Output the [x, y] coordinate of the center of the cell containing the given text.  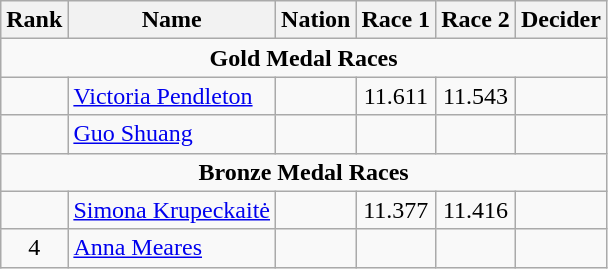
Race 2 [476, 20]
Victoria Pendleton [172, 96]
11.416 [476, 210]
Simona Krupeckaitė [172, 210]
Anna Meares [172, 248]
11.543 [476, 96]
Nation [316, 20]
Rank [34, 20]
11.377 [396, 210]
4 [34, 248]
11.611 [396, 96]
Race 1 [396, 20]
Decider [560, 20]
Bronze Medal Races [304, 172]
Guo Shuang [172, 134]
Name [172, 20]
Gold Medal Races [304, 58]
